Extract the [X, Y] coordinate from the center of the cell holding the provided text.  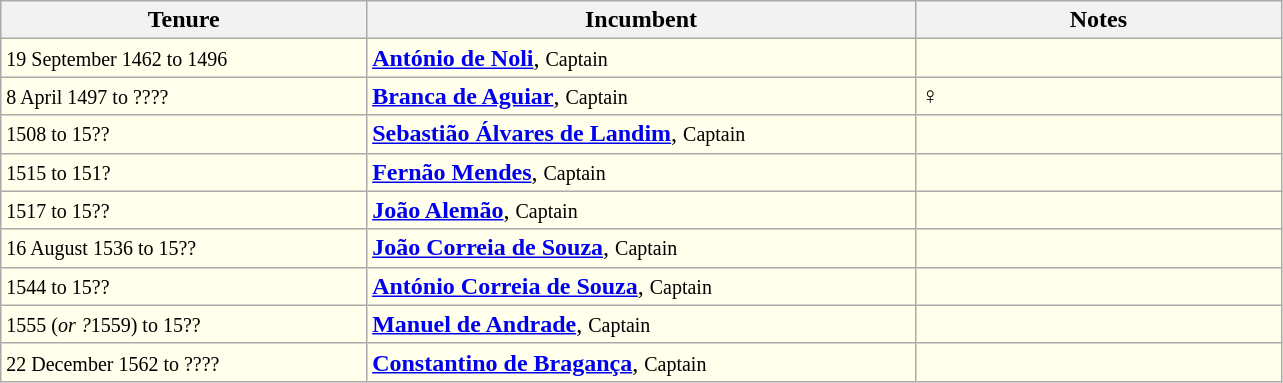
Notes [1098, 20]
António de Noli, Captain [642, 58]
Manuel de Andrade, Captain [642, 324]
Sebastião Álvares de Landim, Captain [642, 134]
22 December 1562 to ???? [184, 362]
1544 to 15?? [184, 286]
Incumbent [642, 20]
1517 to 15?? [184, 210]
Tenure [184, 20]
♀ [1098, 96]
João Alemão, Captain [642, 210]
1515 to 151? [184, 172]
16 August 1536 to 15?? [184, 248]
António Correia de Souza, Captain [642, 286]
Constantino de Bragança, Captain [642, 362]
8 April 1497 to ???? [184, 96]
João Correia de Souza, Captain [642, 248]
Fernão Mendes, Captain [642, 172]
Branca de Aguiar, Captain [642, 96]
1555 (or ?1559) to 15?? [184, 324]
1508 to 15?? [184, 134]
19 September 1462 to 1496 [184, 58]
